Provide the (x, y) coordinate of the cell's center where the given text is located.  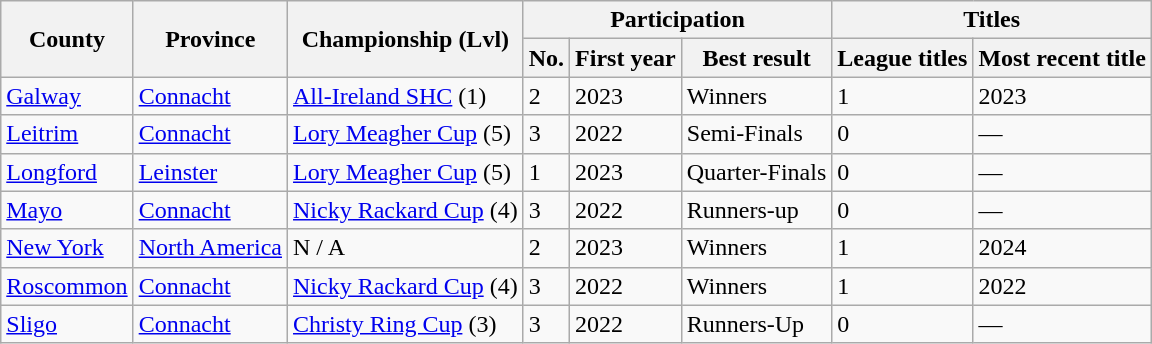
New York (67, 248)
Christy Ring Cup (3) (406, 324)
Quarter-Finals (756, 172)
First year (626, 58)
Longford (67, 172)
Participation (678, 20)
North America (210, 248)
N / A (406, 248)
Province (210, 39)
Runners-Up (756, 324)
All-Ireland SHC (1) (406, 96)
Leitrim (67, 134)
No. (546, 58)
Titles (992, 20)
Runners-up (756, 210)
Most recent title (1062, 58)
Sligo (67, 324)
2024 (1062, 248)
Leinster (210, 172)
County (67, 39)
Galway (67, 96)
League titles (902, 58)
Mayo (67, 210)
Championship (Lvl) (406, 39)
Semi-Finals (756, 134)
Best result (756, 58)
Roscommon (67, 286)
